Identify which cell holds the provided text, then report its (x, y) central coordinate. 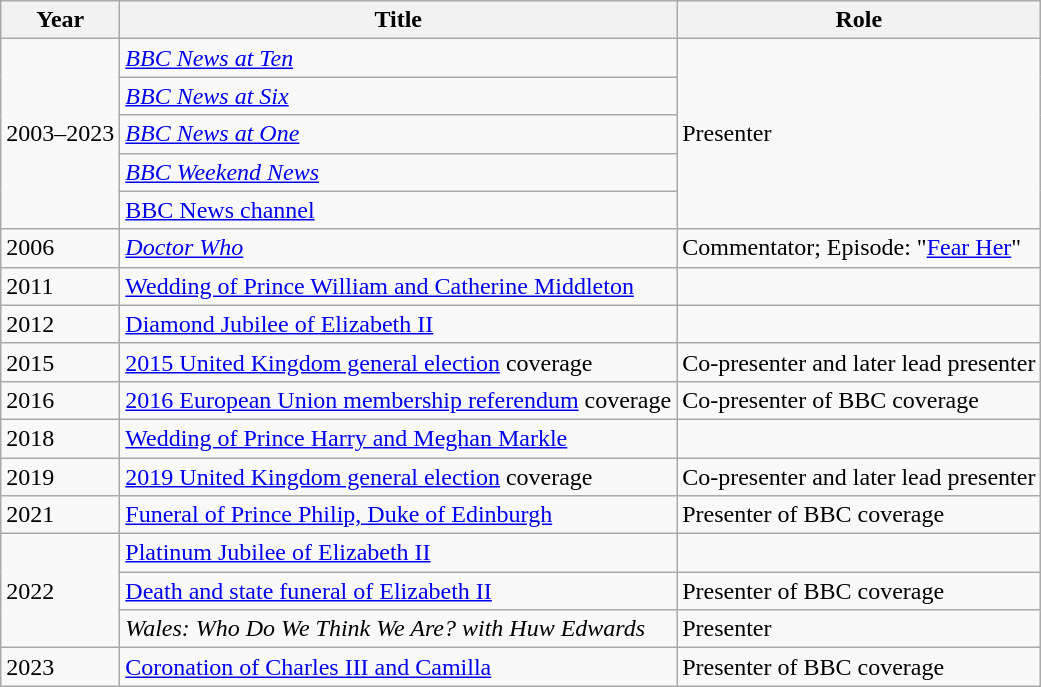
2021 (60, 515)
2016 European Union membership referendum coverage (398, 400)
2011 (60, 286)
2015 United Kingdom general election coverage (398, 362)
2019 United Kingdom general election coverage (398, 477)
BBC Weekend News (398, 172)
Commentator; Episode: "Fear Her" (859, 248)
Wedding of Prince Harry and Meghan Markle (398, 438)
Co-presenter of BBC coverage (859, 400)
2006 (60, 248)
BBC News channel (398, 210)
2022 (60, 591)
Title (398, 20)
BBC News at One (398, 134)
2023 (60, 667)
2015 (60, 362)
BBC News at Ten (398, 58)
Year (60, 20)
Doctor Who (398, 248)
2003–2023 (60, 134)
Death and state funeral of Elizabeth II (398, 591)
Funeral of Prince Philip, Duke of Edinburgh (398, 515)
2012 (60, 324)
2016 (60, 400)
Wales: Who Do We Think We Are? with Huw Edwards (398, 629)
2018 (60, 438)
BBC News at Six (398, 96)
Diamond Jubilee of Elizabeth II (398, 324)
Wedding of Prince William and Catherine Middleton (398, 286)
Platinum Jubilee of Elizabeth II (398, 553)
Role (859, 20)
2019 (60, 477)
Coronation of Charles III and Camilla (398, 667)
